Return (X, Y) of the center of cell containing provided text 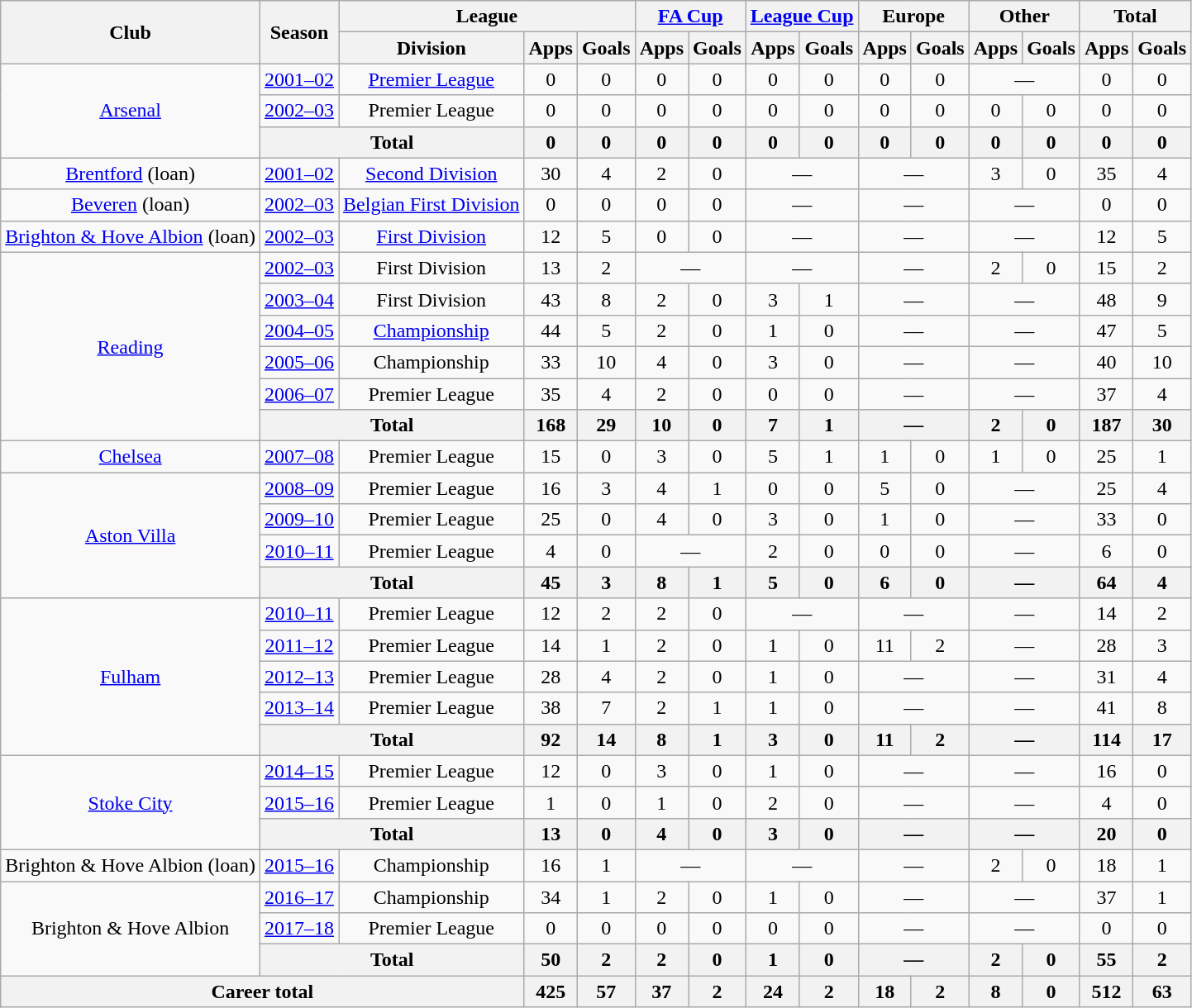
2004–05 (299, 330)
Beveren (loan) (131, 205)
50 (551, 960)
40 (1106, 362)
Reading (131, 346)
Season (299, 32)
Club (131, 32)
2003–04 (299, 299)
63 (1162, 991)
2011–12 (299, 645)
57 (606, 991)
Europe (913, 17)
24 (772, 991)
41 (1106, 708)
League (488, 17)
Chelsea (131, 457)
55 (1106, 960)
29 (606, 426)
Fulham (131, 677)
Arsenal (131, 111)
43 (551, 299)
17 (1162, 739)
512 (1106, 991)
2013–14 (299, 708)
168 (551, 426)
Aston Villa (131, 535)
20 (1106, 834)
2005–06 (299, 362)
92 (551, 739)
Second Division (432, 174)
Career total (263, 991)
Brighton & Hove Albion (131, 928)
2008–09 (299, 488)
FA Cup (690, 17)
2007–08 (299, 457)
2016–17 (299, 896)
64 (1106, 582)
425 (551, 991)
Belgian First Division (432, 205)
114 (1106, 739)
9 (1162, 299)
38 (551, 708)
2012–13 (299, 677)
Brentford (loan) (131, 174)
2014–15 (299, 771)
45 (551, 582)
47 (1106, 330)
2017–18 (299, 929)
Division (432, 48)
Other (1024, 17)
2009–10 (299, 520)
League Cup (802, 17)
2006–07 (299, 394)
Stoke City (131, 802)
48 (1106, 299)
187 (1106, 426)
44 (551, 330)
34 (551, 896)
31 (1106, 677)
